Identify which cell holds the provided text, then report its (X, Y) central coordinate. 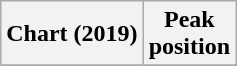
Peakposition (189, 34)
Chart (2019) (72, 34)
